Return (x, y) of the center of cell containing provided text 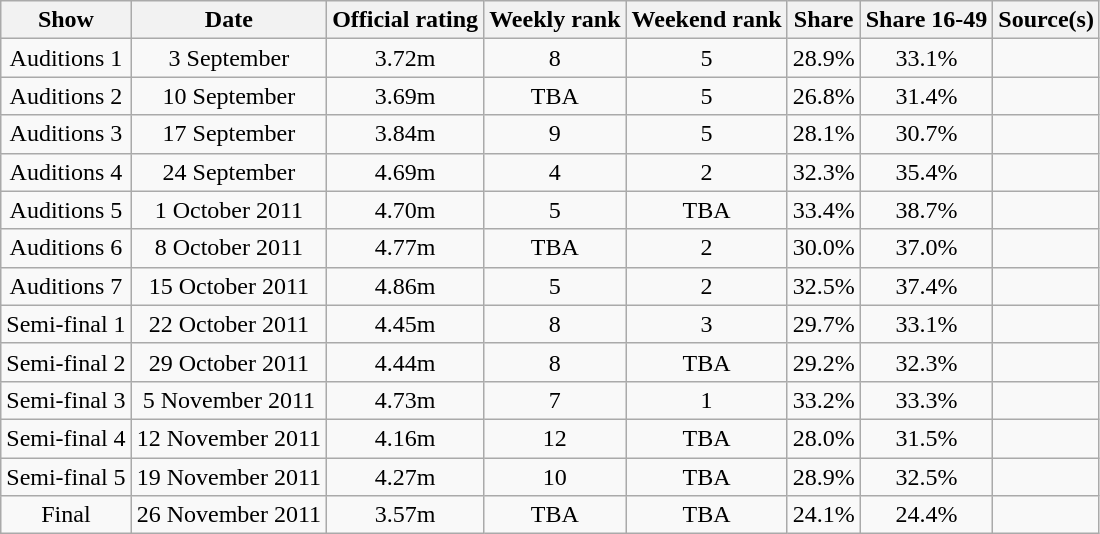
15 October 2011 (228, 286)
3.84m (406, 134)
12 (555, 438)
Share (824, 20)
4.45m (406, 324)
4.16m (406, 438)
Auditions 5 (66, 210)
Semi-final 1 (66, 324)
24.4% (926, 515)
1 (706, 400)
17 September (228, 134)
24 September (228, 172)
31.4% (926, 96)
4.27m (406, 477)
26.8% (824, 96)
4.73m (406, 400)
1 October 2011 (228, 210)
30.0% (824, 248)
5 November 2011 (228, 400)
Weekend rank (706, 20)
Source(s) (1046, 20)
33.3% (926, 400)
Weekly rank (555, 20)
4 (555, 172)
33.4% (824, 210)
4.44m (406, 362)
Final (66, 515)
4.77m (406, 248)
Auditions 1 (66, 58)
Date (228, 20)
28.1% (824, 134)
8 October 2011 (228, 248)
29.2% (824, 362)
35.4% (926, 172)
Auditions 2 (66, 96)
29.7% (824, 324)
12 November 2011 (228, 438)
28.0% (824, 438)
Semi-final 3 (66, 400)
29 October 2011 (228, 362)
3.69m (406, 96)
Auditions 6 (66, 248)
26 November 2011 (228, 515)
Semi-final 5 (66, 477)
Share 16-49 (926, 20)
33.2% (824, 400)
3.72m (406, 58)
24.1% (824, 515)
31.5% (926, 438)
Semi-final 4 (66, 438)
Auditions 4 (66, 172)
30.7% (926, 134)
10 (555, 477)
7 (555, 400)
19 November 2011 (228, 477)
4.69m (406, 172)
3.57m (406, 515)
22 October 2011 (228, 324)
4.70m (406, 210)
38.7% (926, 210)
9 (555, 134)
10 September (228, 96)
4.86m (406, 286)
Auditions 7 (66, 286)
Auditions 3 (66, 134)
Official rating (406, 20)
3 September (228, 58)
Semi-final 2 (66, 362)
37.0% (926, 248)
37.4% (926, 286)
Show (66, 20)
3 (706, 324)
